Detect which cell encompasses the target text, then output its [X, Y] center coordinate. 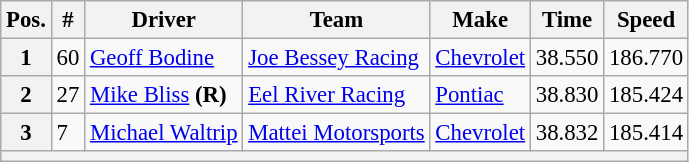
1 [26, 58]
2 [26, 95]
185.424 [646, 95]
3 [26, 133]
186.770 [646, 58]
Team [336, 20]
60 [68, 58]
Make [480, 20]
Geoff Bodine [164, 58]
38.832 [566, 133]
Pos. [26, 20]
Mattei Motorsports [336, 133]
Driver [164, 20]
185.414 [646, 133]
Time [566, 20]
27 [68, 95]
7 [68, 133]
Eel River Racing [336, 95]
38.550 [566, 58]
Mike Bliss (R) [164, 95]
38.830 [566, 95]
Joe Bessey Racing [336, 58]
Pontiac [480, 95]
Speed [646, 20]
Michael Waltrip [164, 133]
# [68, 20]
